Return the (X, Y) coordinate for the center point of the cell that contains the specified text.  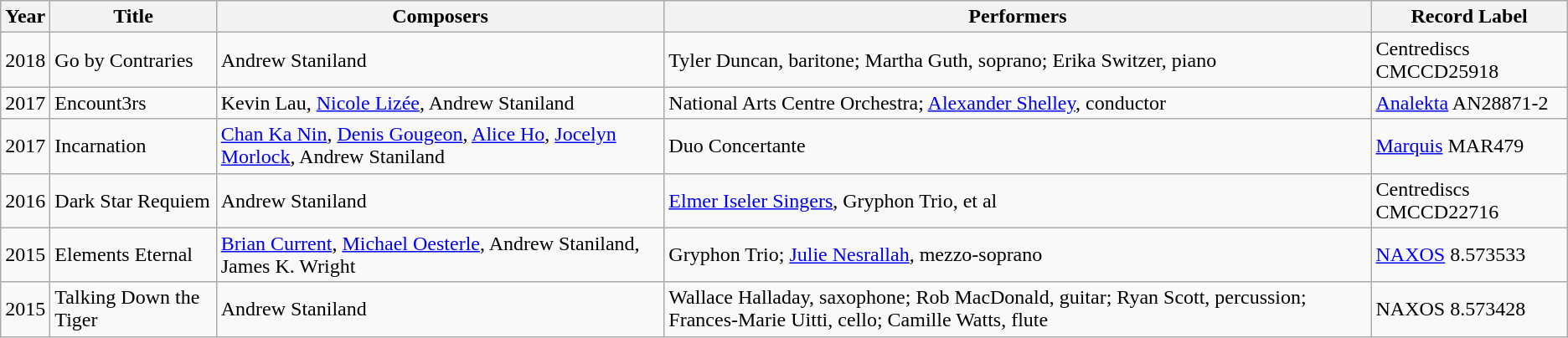
Wallace Halladay, saxophone; Rob MacDonald, guitar; Ryan Scott, percussion; Frances-Marie Uitti, cello; Camille Watts, flute (1018, 310)
Marquis MAR479 (1469, 146)
Title (133, 17)
Elmer Iseler Singers, Gryphon Trio, et al (1018, 201)
Encount3rs (133, 103)
Talking Down the Tiger (133, 310)
Centrediscs CMCCD25918 (1469, 60)
Incarnation (133, 146)
Kevin Lau, Nicole Lizée, Andrew Staniland (441, 103)
Chan Ka Nin, Denis Gougeon, Alice Ho, Jocelyn Morlock, Andrew Staniland (441, 146)
Duo Concertante (1018, 146)
National Arts Centre Orchestra; Alexander Shelley, conductor (1018, 103)
Dark Star Requiem (133, 201)
2018 (25, 60)
NAXOS 8.573428 (1469, 310)
Go by Contraries (133, 60)
Analekta AN28871-2 (1469, 103)
Elements Eternal (133, 254)
Composers (441, 17)
2016 (25, 201)
Performers (1018, 17)
Tyler Duncan, baritone; Martha Guth, soprano; Erika Switzer, piano (1018, 60)
Year (25, 17)
Centrediscs CMCCD22716 (1469, 201)
Gryphon Trio; Julie Nesrallah, mezzo-soprano (1018, 254)
Brian Current, Michael Oesterle, Andrew Staniland, James K. Wright (441, 254)
NAXOS 8.573533 (1469, 254)
Record Label (1469, 17)
